Extract the [x, y] coordinate from the center of the cell holding the provided text.  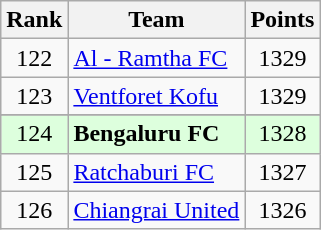
Points [282, 20]
Team [156, 20]
123 [34, 96]
125 [34, 172]
Al - Ramtha FC [156, 58]
Ventforet Kofu [156, 96]
Rank [34, 20]
1328 [282, 134]
122 [34, 58]
Chiangrai United [156, 210]
1327 [282, 172]
Ratchaburi FC [156, 172]
1326 [282, 210]
Bengaluru FC [156, 134]
124 [34, 134]
126 [34, 210]
